Determine the (X, Y) coordinate at the center of the cell enclosing the given text.  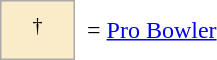
† (38, 30)
